Detect which cell encompasses the target text, then output its (X, Y) center coordinate. 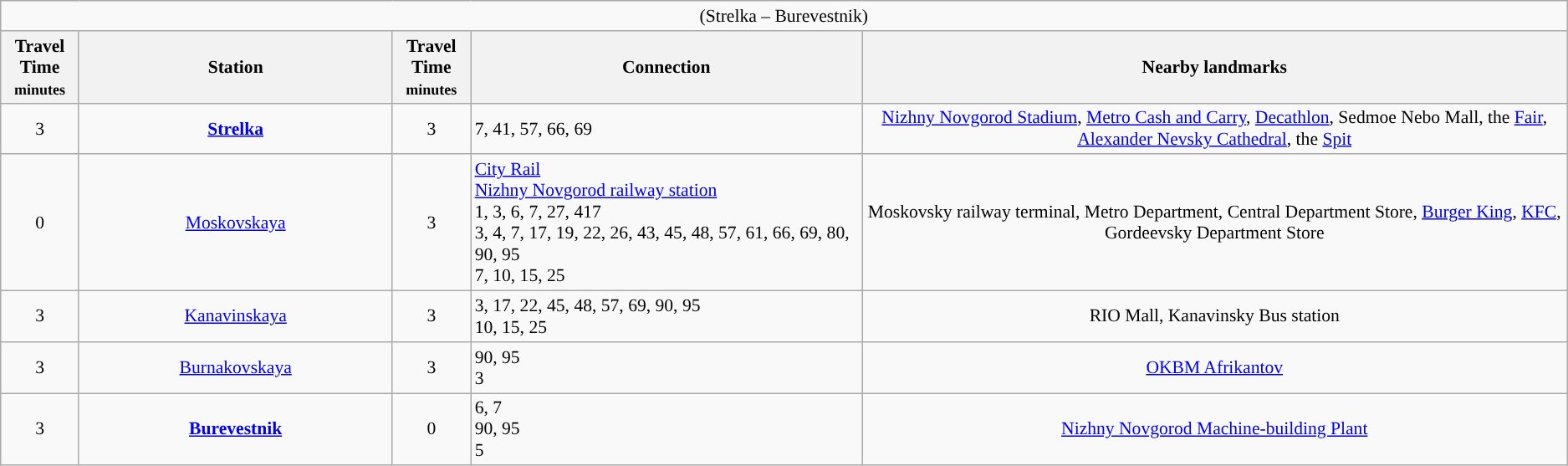
Nizhny Novgorod Stadium, Metro Cash and Carry, Decathlon, Sedmoe Nebo Mall, the Fair, Alexander Nevsky Cathedral, the Spit (1214, 129)
Kanavinskaya (236, 316)
OKBM Afrikantov (1214, 368)
Connection (667, 67)
RIO Mall, Kanavinsky Bus station (1214, 316)
3, 17, 22, 45, 48, 57, 69, 90, 95 10, 15, 25 (667, 316)
Nizhny Novgorod Machine-building Plant (1214, 430)
Moskovsky railway terminal, Metro Department, Central Department Store, Burger King, KFC, Gordeevsky Department Store (1214, 223)
90, 95 3 (667, 368)
Burnakovskaya (236, 368)
7, 41, 57, 66, 69 (667, 129)
Station (236, 67)
Moskovskaya (236, 223)
Nearby landmarks (1214, 67)
City Rail Nizhny Novgorod railway station 1, 3, 6, 7, 27, 417 3, 4, 7, 17, 19, 22, 26, 43, 45, 48, 57, 61, 66, 69, 80, 90, 95 7, 10, 15, 25 (667, 223)
Strelka (236, 129)
6, 7 90, 95 5 (667, 430)
(Strelka – Burevestnik) (784, 16)
Burevestnik (236, 430)
